Output the (x, y) coordinate of the center of the cell containing the given text.  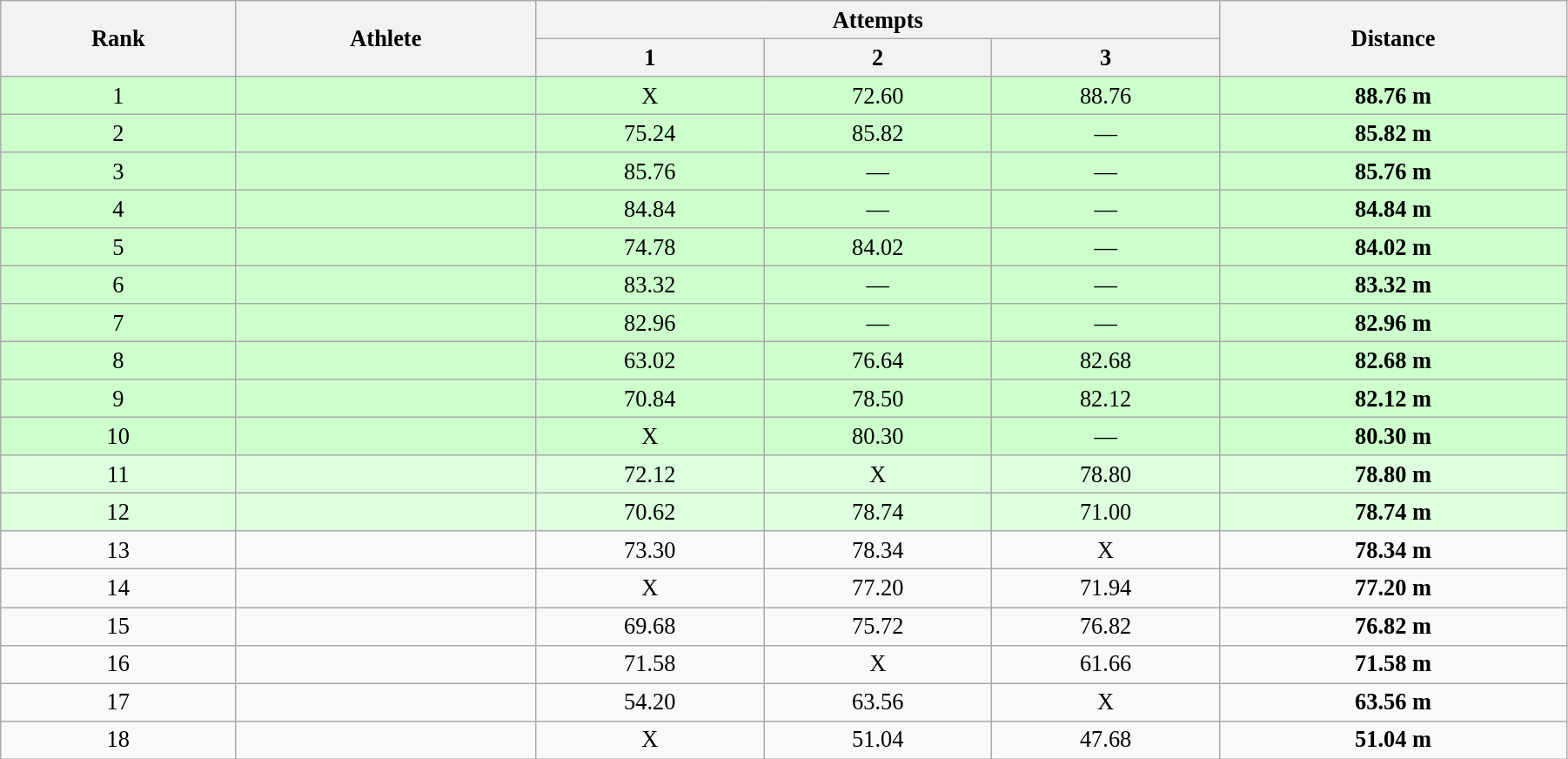
84.02 m (1394, 247)
71.58 (650, 664)
88.76 (1106, 95)
18 (118, 740)
10 (118, 436)
78.74 (878, 512)
71.00 (1106, 512)
82.96 m (1394, 323)
51.04 m (1394, 740)
12 (118, 512)
75.72 (878, 626)
88.76 m (1394, 95)
78.80 m (1394, 474)
Rank (118, 38)
70.84 (650, 399)
84.84 (650, 209)
83.32 (650, 285)
54.20 (650, 702)
47.68 (1106, 740)
63.56 m (1394, 702)
11 (118, 474)
80.30 m (1394, 436)
14 (118, 588)
76.82 (1106, 626)
84.02 (878, 247)
78.34 (878, 550)
78.80 (1106, 474)
78.34 m (1394, 550)
17 (118, 702)
82.12 (1106, 399)
70.62 (650, 512)
8 (118, 360)
5 (118, 247)
15 (118, 626)
Attempts (878, 19)
16 (118, 664)
72.60 (878, 95)
73.30 (650, 550)
80.30 (878, 436)
84.84 m (1394, 209)
78.74 m (1394, 512)
82.12 m (1394, 399)
77.20 m (1394, 588)
71.58 m (1394, 664)
61.66 (1106, 664)
85.76 m (1394, 171)
71.94 (1106, 588)
6 (118, 285)
85.76 (650, 171)
82.96 (650, 323)
78.50 (878, 399)
Athlete (386, 38)
51.04 (878, 740)
76.82 m (1394, 626)
7 (118, 323)
13 (118, 550)
82.68 (1106, 360)
63.56 (878, 702)
9 (118, 399)
82.68 m (1394, 360)
85.82 m (1394, 133)
Distance (1394, 38)
75.24 (650, 133)
4 (118, 209)
85.82 (878, 133)
72.12 (650, 474)
77.20 (878, 588)
63.02 (650, 360)
69.68 (650, 626)
76.64 (878, 360)
83.32 m (1394, 285)
74.78 (650, 247)
